Capture the cell that displays the provided text and extract its (X, Y) central coordinate. 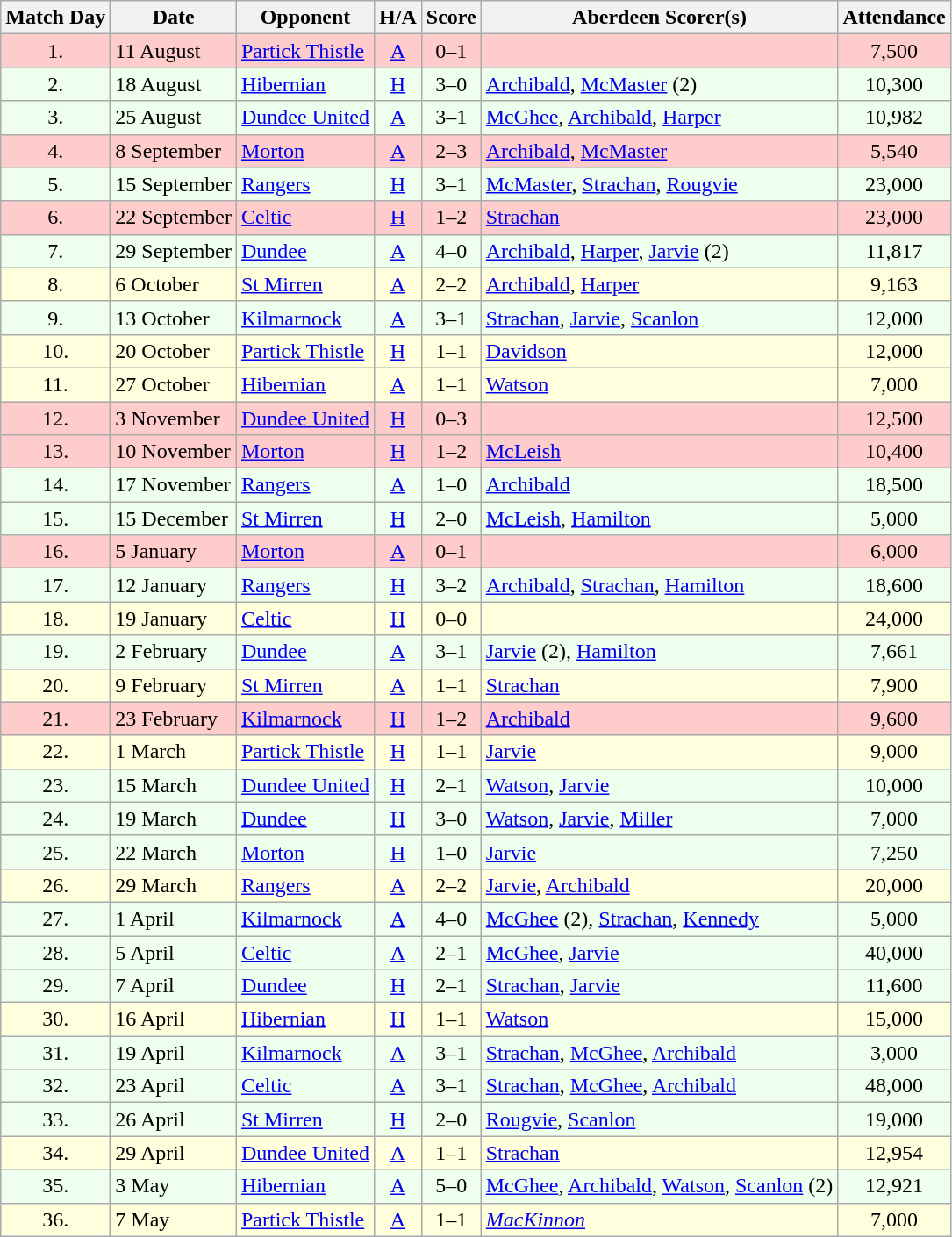
2. (56, 84)
3,000 (894, 1053)
0–3 (451, 418)
12 January (174, 585)
Jarvie (2), Hamilton (660, 652)
22 September (174, 218)
15 March (174, 785)
36. (56, 1219)
30. (56, 1019)
26. (56, 885)
5–0 (451, 1186)
10. (56, 351)
21. (56, 719)
7 April (174, 986)
Archibald, McMaster (2) (660, 84)
9. (56, 318)
25 August (174, 118)
22. (56, 752)
Watson, Jarvie, Miller (660, 819)
17. (56, 585)
Score (451, 18)
9,000 (894, 752)
23 April (174, 1086)
40,000 (894, 952)
12,954 (894, 1153)
9,600 (894, 719)
2–3 (451, 151)
15 September (174, 184)
6 October (174, 284)
18,600 (894, 585)
24,000 (894, 618)
18,500 (894, 485)
29 September (174, 251)
19 April (174, 1053)
10,000 (894, 785)
34. (56, 1153)
27 October (174, 384)
8. (56, 284)
Archibald, Strachan, Hamilton (660, 585)
5 April (174, 952)
1. (56, 51)
25. (56, 852)
13. (56, 452)
33. (56, 1119)
29 April (174, 1153)
3. (56, 118)
29 March (174, 885)
7,661 (894, 652)
Opponent (305, 18)
Davidson (660, 351)
5 January (174, 552)
Jarvie, Archibald (660, 885)
11. (56, 384)
22 March (174, 852)
14. (56, 485)
20,000 (894, 885)
32. (56, 1086)
McMaster, Strachan, Rougvie (660, 184)
9,163 (894, 284)
18. (56, 618)
24. (56, 819)
3 May (174, 1186)
23. (56, 785)
7,250 (894, 852)
9 February (174, 685)
18 August (174, 84)
McGhee, Jarvie (660, 952)
19 March (174, 819)
McLeish (660, 452)
3 November (174, 418)
Aberdeen Scorer(s) (660, 18)
20. (56, 685)
19,000 (894, 1119)
Attendance (894, 18)
20 October (174, 351)
27. (56, 919)
15 December (174, 518)
H/A (398, 18)
1 March (174, 752)
McGhee (2), Strachan, Kennedy (660, 919)
Strachan, Jarvie, Scanlon (660, 318)
3–2 (451, 585)
6. (56, 218)
19. (56, 652)
16. (56, 552)
6,000 (894, 552)
28. (56, 952)
7. (56, 251)
Archibald, Harper, Jarvie (2) (660, 251)
19 January (174, 618)
17 November (174, 485)
11,817 (894, 251)
McLeish, Hamilton (660, 518)
10 November (174, 452)
12,500 (894, 418)
MacKinnon (660, 1219)
Strachan, Jarvie (660, 986)
10,400 (894, 452)
7,900 (894, 685)
McGhee, Archibald, Harper (660, 118)
26 April (174, 1119)
12. (56, 418)
McGhee, Archibald, Watson, Scanlon (2) (660, 1186)
Watson, Jarvie (660, 785)
5,540 (894, 151)
Match Day (56, 18)
29. (56, 986)
7,500 (894, 51)
31. (56, 1053)
0–0 (451, 618)
10,982 (894, 118)
Rougvie, Scanlon (660, 1119)
48,000 (894, 1086)
13 October (174, 318)
Archibald, Harper (660, 284)
8 September (174, 151)
35. (56, 1186)
7 May (174, 1219)
11 August (174, 51)
16 April (174, 1019)
11,600 (894, 986)
12,921 (894, 1186)
2 February (174, 652)
Date (174, 18)
15,000 (894, 1019)
10,300 (894, 84)
15. (56, 518)
4. (56, 151)
1 April (174, 919)
Archibald, McMaster (660, 151)
5. (56, 184)
23 February (174, 719)
